Provide the [x, y] coordinate of the cell's center where the given text is located.  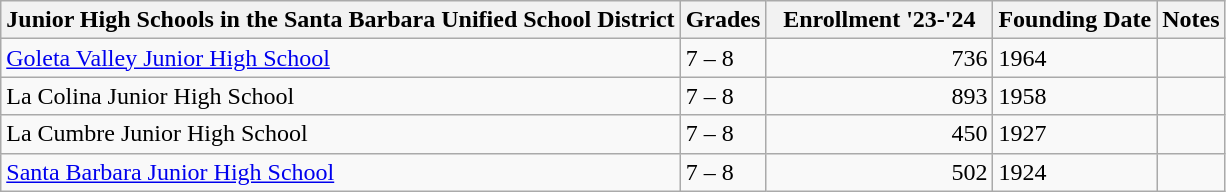
Founding Date [1075, 20]
502 [880, 172]
1958 [1075, 96]
Enrollment '23-'24 [880, 20]
1927 [1075, 134]
Goleta Valley Junior High School [340, 58]
Santa Barbara Junior High School [340, 172]
Junior High Schools in the Santa Barbara Unified School District [340, 20]
1964 [1075, 58]
736 [880, 58]
La Cumbre Junior High School [340, 134]
1924 [1075, 172]
La Colina Junior High School [340, 96]
450 [880, 134]
Notes [1191, 20]
Grades [723, 20]
893 [880, 96]
